Scan for the cell matching the given text and deliver its [X, Y] coordinate at center. 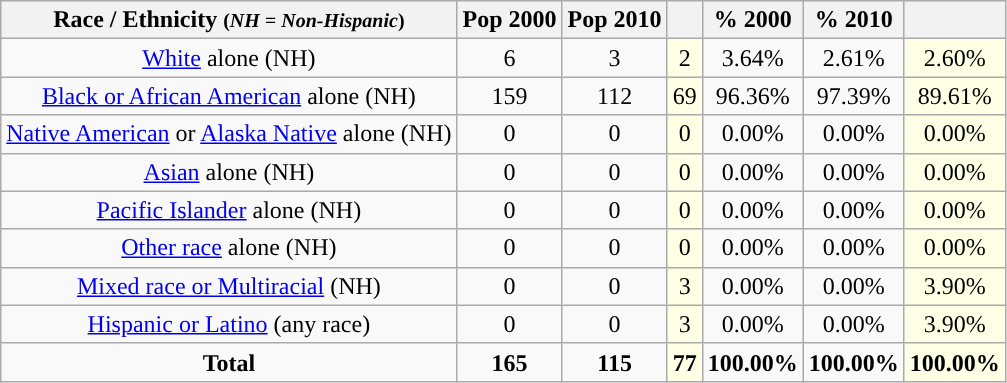
Pop 2000 [510, 20]
2.61% [854, 58]
165 [510, 362]
115 [614, 362]
Other race alone (NH) [229, 248]
77 [684, 362]
Black or African American alone (NH) [229, 96]
2 [684, 58]
Total [229, 362]
89.61% [954, 96]
Pop 2010 [614, 20]
6 [510, 58]
96.36% [752, 96]
Mixed race or Multiracial (NH) [229, 286]
Race / Ethnicity (NH = Non-Hispanic) [229, 20]
159 [510, 96]
White alone (NH) [229, 58]
Pacific Islander alone (NH) [229, 210]
Native American or Alaska Native alone (NH) [229, 134]
97.39% [854, 96]
% 2000 [752, 20]
112 [614, 96]
Asian alone (NH) [229, 172]
2.60% [954, 58]
% 2010 [854, 20]
Hispanic or Latino (any race) [229, 324]
3.64% [752, 58]
69 [684, 96]
